Pinpoint the cell where the given text exists, returning its (X, Y) midpoint coordinate. 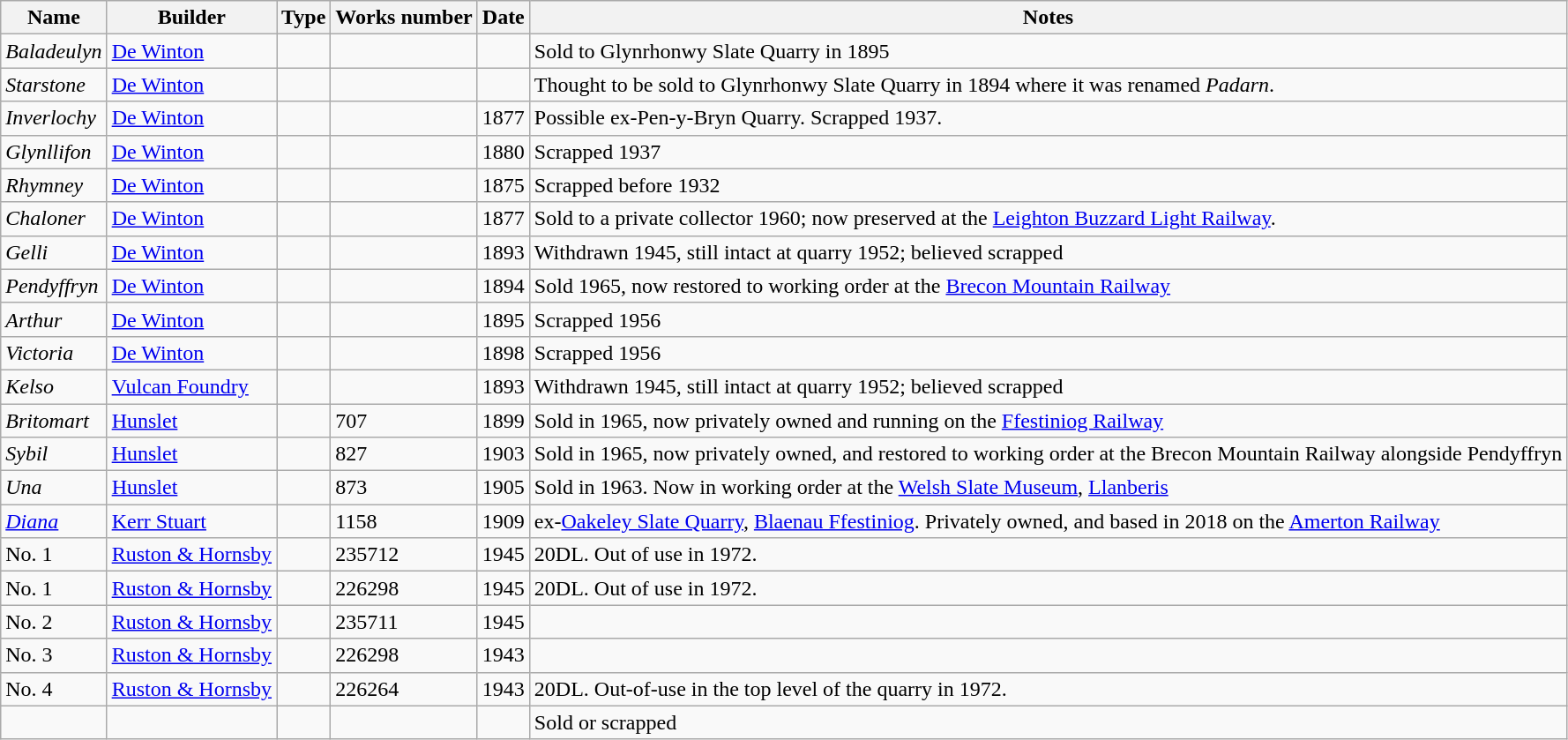
707 (404, 421)
ex-Oakeley Slate Quarry, Blaenau Ffestiniog. Privately owned, and based in 2018 on the Amerton Railway (1048, 521)
Notes (1048, 18)
Kerr Stuart (191, 521)
235711 (404, 622)
Victoria (54, 353)
Sold to a private collector 1960; now preserved at the Leighton Buzzard Light Railway. (1048, 219)
Gelli (54, 252)
Una (54, 488)
Builder (191, 18)
Britomart (54, 421)
235712 (404, 555)
Thought to be sold to Glynrhonwy Slate Quarry in 1894 where it was renamed Padarn. (1048, 85)
Sold in 1963. Now in working order at the Welsh Slate Museum, Llanberis (1048, 488)
873 (404, 488)
Arthur (54, 319)
226264 (404, 689)
Sold in 1965, now privately owned, and restored to working order at the Brecon Mountain Railway alongside Pendyffryn (1048, 454)
1875 (503, 185)
Baladeulyn (54, 51)
1903 (503, 454)
20DL. Out-of-use in the top level of the quarry in 1972. (1048, 689)
Chaloner (54, 219)
1895 (503, 319)
Scrapped 1937 (1048, 152)
No. 4 (54, 689)
1898 (503, 353)
Vulcan Foundry (191, 386)
Scrapped before 1932 (1048, 185)
1909 (503, 521)
Glynllifon (54, 152)
Date (503, 18)
Kelso (54, 386)
1899 (503, 421)
No. 3 (54, 655)
827 (404, 454)
Works number (404, 18)
1894 (503, 286)
Rhymney (54, 185)
1880 (503, 152)
Sybil (54, 454)
Sold 1965, now restored to working order at the Brecon Mountain Railway (1048, 286)
Inverlochy (54, 118)
Sold or scrapped (1048, 722)
Type (303, 18)
Sold in 1965, now privately owned and running on the Ffestiniog Railway (1048, 421)
Pendyffryn (54, 286)
Name (54, 18)
1158 (404, 521)
Sold to Glynrhonwy Slate Quarry in 1895 (1048, 51)
1905 (503, 488)
Starstone (54, 85)
Diana (54, 521)
No. 2 (54, 622)
Possible ex-Pen-y-Bryn Quarry. Scrapped 1937. (1048, 118)
